Capture the cell that displays the provided text and extract its (x, y) central coordinate. 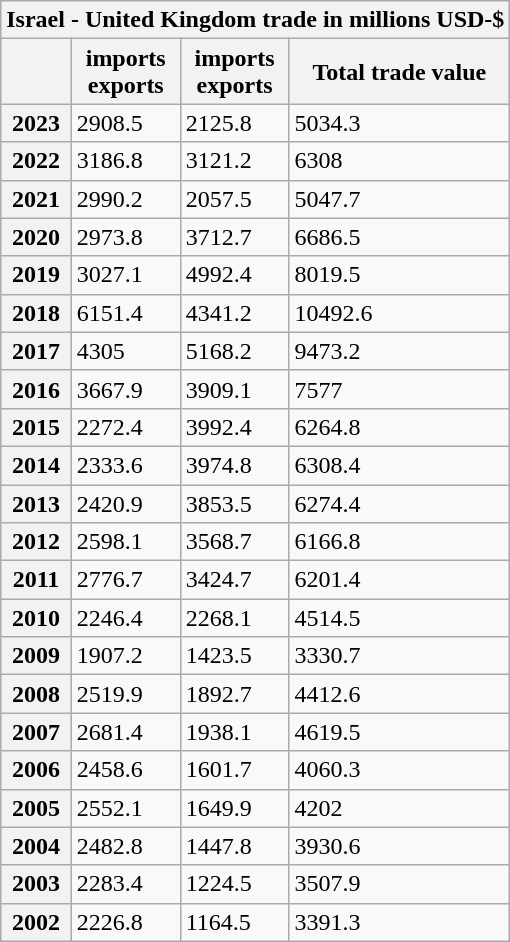
6308.4 (400, 465)
5047.7 (400, 199)
3027.1 (126, 275)
6264.8 (400, 427)
2017 (36, 351)
5034.3 (400, 123)
1938.1 (234, 732)
2420.9 (126, 503)
3974.8 (234, 465)
Israel - United Kingdom trade in millions USD-$ (256, 20)
3712.7 (234, 237)
2015 (36, 427)
1164.5 (234, 922)
2014 (36, 465)
2973.8 (126, 237)
6308 (400, 161)
2272.4 (126, 427)
2990.2 (126, 199)
2018 (36, 313)
2008 (36, 694)
3391.3 (400, 922)
2519.9 (126, 694)
2010 (36, 618)
4060.3 (400, 770)
2482.8 (126, 846)
4202 (400, 808)
2002 (36, 922)
2125.8 (234, 123)
1601.7 (234, 770)
1423.5 (234, 656)
6274.4 (400, 503)
4514.5 (400, 618)
2020 (36, 237)
3507.9 (400, 884)
3424.7 (234, 580)
2016 (36, 389)
2006 (36, 770)
10492.6 (400, 313)
1447.8 (234, 846)
4412.6 (400, 694)
4619.5 (400, 732)
2004 (36, 846)
2005 (36, 808)
2022 (36, 161)
2268.1 (234, 618)
3186.8 (126, 161)
2003 (36, 884)
4992.4 (234, 275)
3930.6 (400, 846)
2333.6 (126, 465)
1907.2 (126, 656)
2023 (36, 123)
2776.7 (126, 580)
2552.1 (126, 808)
3121.2 (234, 161)
8019.5 (400, 275)
6151.4 (126, 313)
2246.4 (126, 618)
2598.1 (126, 542)
5168.2 (234, 351)
2458.6 (126, 770)
2226.8 (126, 922)
1224.5 (234, 884)
7577 (400, 389)
1649.9 (234, 808)
6166.8 (400, 542)
Total trade value (400, 72)
9473.2 (400, 351)
2011 (36, 580)
2057.5 (234, 199)
2283.4 (126, 884)
3909.1 (234, 389)
4305 (126, 351)
4341.2 (234, 313)
3568.7 (234, 542)
2009 (36, 656)
3667.9 (126, 389)
3330.7 (400, 656)
2013 (36, 503)
1892.7 (234, 694)
2007 (36, 732)
2681.4 (126, 732)
2908.5 (126, 123)
6686.5 (400, 237)
6201.4 (400, 580)
2019 (36, 275)
2021 (36, 199)
3853.5 (234, 503)
3992.4 (234, 427)
2012 (36, 542)
